Find where the given text appears and provide that cell's center as (X, Y) coordinate. 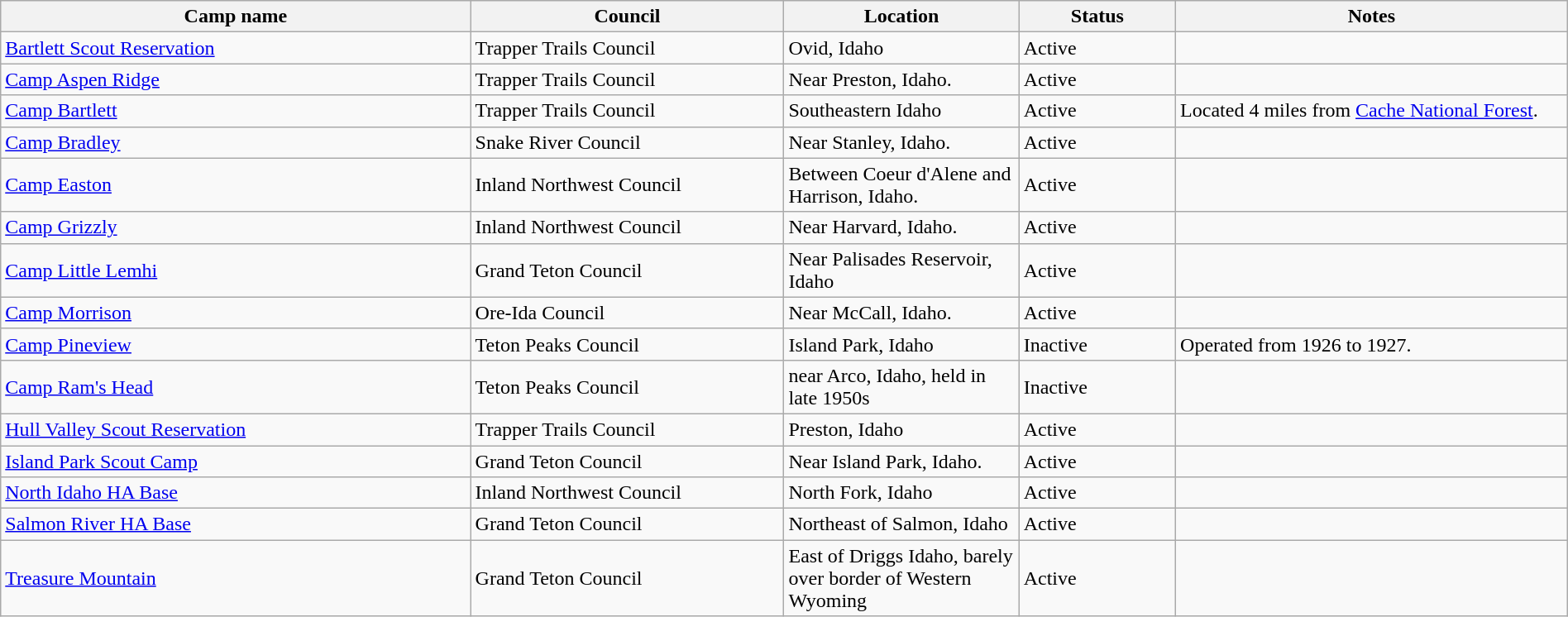
Ore-Ida Council (627, 313)
Island Park Scout Camp (236, 461)
Northeast of Salmon, Idaho (901, 524)
Status (1097, 17)
Near Harvard, Idaho. (901, 227)
North Idaho HA Base (236, 493)
Salmon River HA Base (236, 524)
Near McCall, Idaho. (901, 313)
North Fork, Idaho (901, 493)
Council (627, 17)
Island Park, Idaho (901, 344)
Located 4 miles from Cache National Forest. (1372, 111)
Camp Bradley (236, 142)
Near Palisades Reservoir, Idaho (901, 270)
Camp name (236, 17)
Bartlett Scout Reservation (236, 48)
Near Stanley, Idaho. (901, 142)
Camp Ram's Head (236, 387)
Camp Grizzly (236, 227)
Between Coeur d'Alene and Harrison, Idaho. (901, 185)
Hull Valley Scout Reservation (236, 429)
Camp Little Lemhi (236, 270)
Notes (1372, 17)
Location (901, 17)
Camp Easton (236, 185)
Camp Morrison (236, 313)
Camp Pineview (236, 344)
near Arco, Idaho, held in late 1950s (901, 387)
Southeastern Idaho (901, 111)
Treasure Mountain (236, 578)
Ovid, Idaho (901, 48)
East of Driggs Idaho, barely over border of Western Wyoming (901, 578)
Camp Aspen Ridge (236, 79)
Camp Bartlett (236, 111)
Near Island Park, Idaho. (901, 461)
Snake River Council (627, 142)
Preston, Idaho (901, 429)
Operated from 1926 to 1927. (1372, 344)
Near Preston, Idaho. (901, 79)
